Find where the given text appears and provide that cell's center as (X, Y) coordinate. 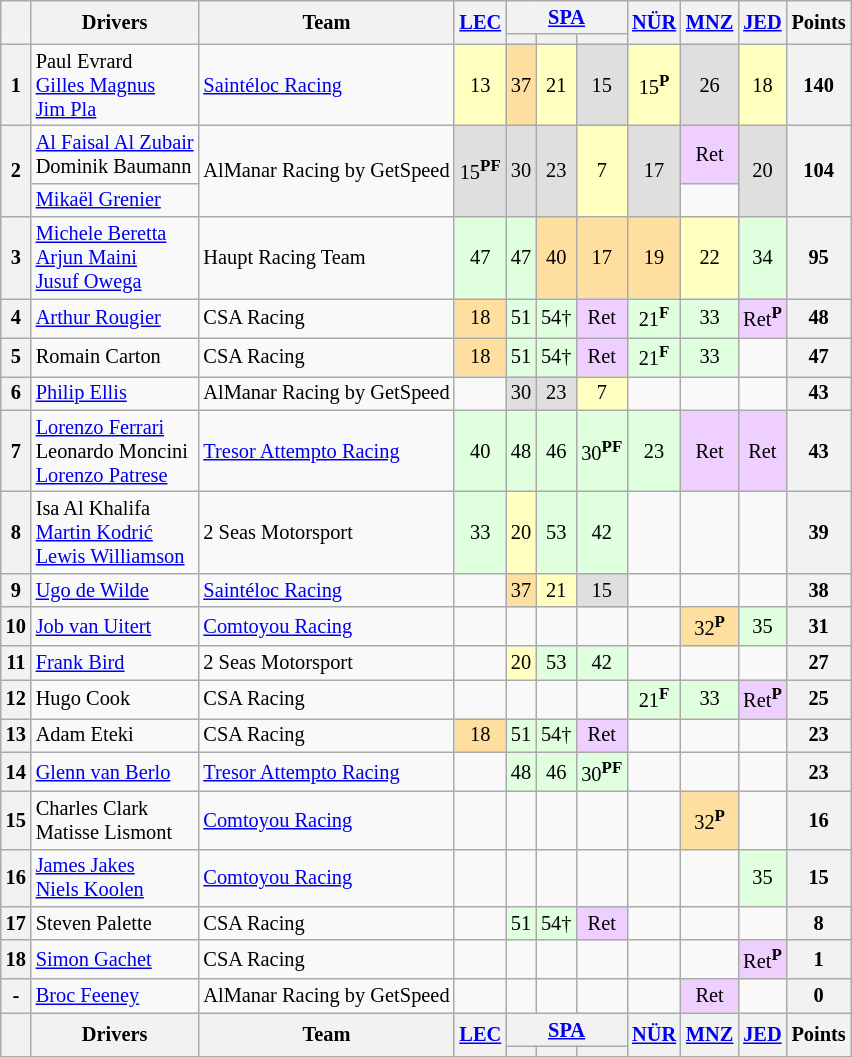
Mikaël Grenier (115, 200)
Ugo de Wilde (115, 590)
Romain Carton (115, 356)
5 (16, 356)
12 (16, 698)
2 (16, 170)
Simon Gachet (115, 960)
Paul Evrard Gilles Magnus Jim Pla (115, 85)
Philip Ellis (115, 393)
- (16, 996)
11 (16, 663)
22 (710, 258)
Steven Palette (115, 923)
26 (710, 85)
6 (16, 393)
Haupt Racing Team (326, 258)
Michele Beretta Arjun Maini Jusuf Owega (115, 258)
140 (819, 85)
Hugo Cook (115, 698)
19 (654, 258)
4 (16, 318)
Arthur Rougier (115, 318)
15PF (480, 170)
27 (819, 663)
15P (654, 85)
Job van Uitert (115, 626)
Frank Bird (115, 663)
3 (16, 258)
95 (819, 258)
Isa Al Khalifa Martin Kodrić Lewis Williamson (115, 533)
Lorenzo Ferrari Leonardo Moncini Lorenzo Patrese (115, 451)
Broc Feeney (115, 996)
31 (819, 626)
0 (819, 996)
38 (819, 590)
Charles Clark Matisse Lismont (115, 820)
34 (762, 258)
James Jakes Niels Koolen (115, 878)
9 (16, 590)
Glenn van Berlo (115, 772)
14 (16, 772)
25 (819, 698)
10 (16, 626)
Adam Eteki (115, 735)
Al Faisal Al Zubair Dominik Baumann (115, 154)
104 (819, 170)
39 (819, 533)
